Detect which cell encompasses the target text, then output its (x, y) center coordinate. 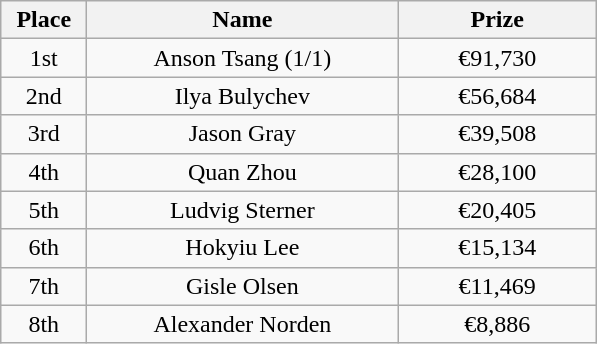
€8,886 (498, 324)
Gisle Olsen (242, 286)
Name (242, 20)
Hokyiu Lee (242, 248)
€11,469 (498, 286)
Ilya Bulychev (242, 96)
1st (44, 58)
€56,684 (498, 96)
Alexander Norden (242, 324)
8th (44, 324)
Prize (498, 20)
€28,100 (498, 172)
Anson Tsang (1/1) (242, 58)
3rd (44, 134)
Quan Zhou (242, 172)
Ludvig Sterner (242, 210)
€39,508 (498, 134)
Jason Gray (242, 134)
€91,730 (498, 58)
2nd (44, 96)
5th (44, 210)
7th (44, 286)
Place (44, 20)
€15,134 (498, 248)
€20,405 (498, 210)
6th (44, 248)
4th (44, 172)
